Identify which cell holds the provided text, then report its (X, Y) central coordinate. 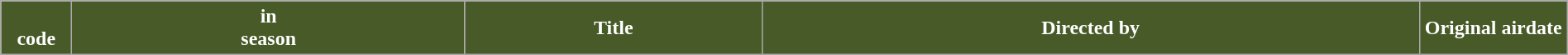
inseason (269, 28)
Title (614, 28)
Original airdate (1494, 28)
code (36, 28)
Directed by (1090, 28)
